Find where the given text appears and provide that cell's center as [x, y] coordinate. 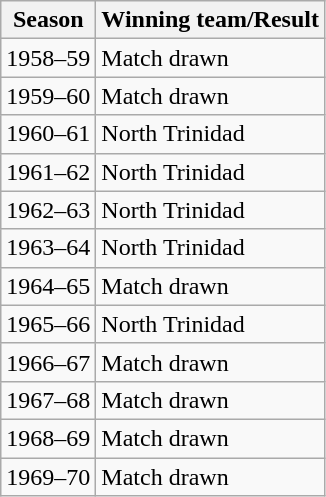
Season [48, 20]
1963–64 [48, 248]
Winning team/Result [210, 20]
1958–59 [48, 58]
1965–66 [48, 324]
1959–60 [48, 96]
1961–62 [48, 172]
1969–70 [48, 477]
1968–69 [48, 438]
1960–61 [48, 134]
1967–68 [48, 400]
1964–65 [48, 286]
1962–63 [48, 210]
1966–67 [48, 362]
